Return the [X, Y] coordinate for the center point of the cell that contains the specified text.  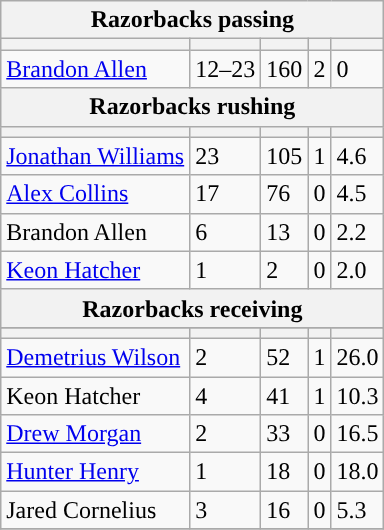
13 [284, 232]
18 [284, 472]
33 [284, 434]
Hunter Henry [96, 472]
Alex Collins [96, 194]
26.0 [358, 357]
4.5 [358, 194]
4 [226, 395]
17 [226, 194]
6 [226, 232]
Razorbacks passing [192, 20]
5.3 [358, 510]
52 [284, 357]
10.3 [358, 395]
16 [284, 510]
18.0 [358, 472]
Razorbacks receiving [192, 308]
23 [226, 156]
4.6 [358, 156]
41 [284, 395]
Jonathan Williams [96, 156]
3 [226, 510]
Demetrius Wilson [96, 357]
Drew Morgan [96, 434]
2.0 [358, 270]
12–23 [226, 69]
Razorbacks rushing [192, 107]
2.2 [358, 232]
105 [284, 156]
76 [284, 194]
160 [284, 69]
16.5 [358, 434]
Jared Cornelius [96, 510]
